Provide the [X, Y] coordinate of the cell's center where the given text is located.  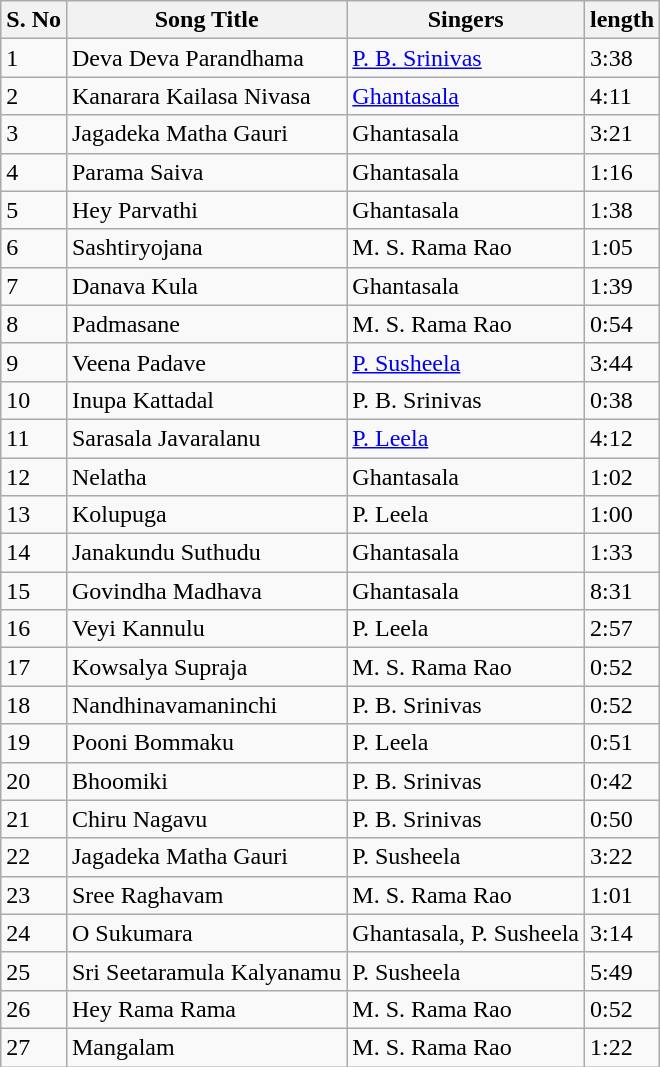
0:54 [622, 324]
Kolupuga [206, 515]
1 [34, 58]
4 [34, 172]
Padmasane [206, 324]
Sarasala Javaralanu [206, 438]
21 [34, 819]
Hey Parvathi [206, 210]
O Sukumara [206, 933]
16 [34, 629]
Singers [466, 20]
4:11 [622, 96]
Mangalam [206, 1047]
S. No [34, 20]
Sashtiryojana [206, 248]
19 [34, 743]
25 [34, 971]
Hey Rama Rama [206, 1009]
Pooni Bommaku [206, 743]
0:51 [622, 743]
Deva Deva Parandhama [206, 58]
1:00 [622, 515]
0:42 [622, 781]
9 [34, 362]
6 [34, 248]
17 [34, 667]
Parama Saiva [206, 172]
3:21 [622, 134]
4:12 [622, 438]
3:22 [622, 857]
7 [34, 286]
27 [34, 1047]
22 [34, 857]
5:49 [622, 971]
Bhoomiki [206, 781]
3:38 [622, 58]
12 [34, 477]
Sree Raghavam [206, 895]
20 [34, 781]
Kowsalya Supraja [206, 667]
13 [34, 515]
1:33 [622, 553]
11 [34, 438]
Veyi Kannulu [206, 629]
14 [34, 553]
1:22 [622, 1047]
Nandhinavamaninchi [206, 705]
1:16 [622, 172]
15 [34, 591]
0:50 [622, 819]
Veena Padave [206, 362]
10 [34, 400]
0:38 [622, 400]
Sri Seetaramula Kalyanamu [206, 971]
3 [34, 134]
Ghantasala, P. Susheela [466, 933]
1:38 [622, 210]
23 [34, 895]
Danava Kula [206, 286]
length [622, 20]
2 [34, 96]
26 [34, 1009]
3:44 [622, 362]
3:14 [622, 933]
Chiru Nagavu [206, 819]
1:02 [622, 477]
Inupa Kattadal [206, 400]
5 [34, 210]
2:57 [622, 629]
Kanarara Kailasa Nivasa [206, 96]
1:39 [622, 286]
8:31 [622, 591]
Song Title [206, 20]
Govindha Madhava [206, 591]
1:01 [622, 895]
Nelatha [206, 477]
24 [34, 933]
1:05 [622, 248]
18 [34, 705]
Janakundu Suthudu [206, 553]
8 [34, 324]
